From the cell containing the given text, extract its center point as [X, Y] coordinate. 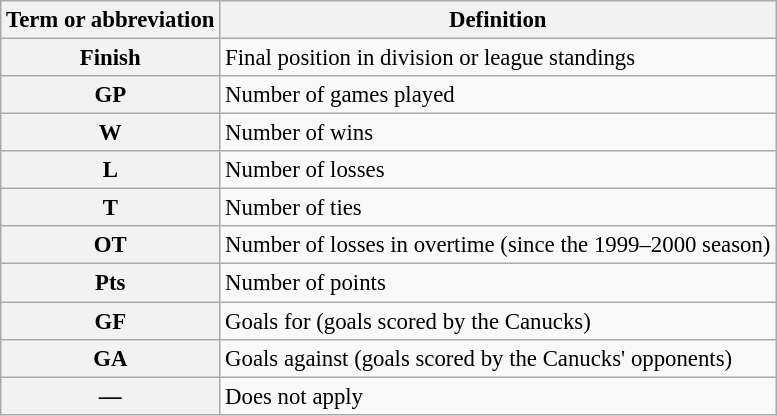
Number of ties [498, 208]
Goals for (goals scored by the Canucks) [498, 321]
Pts [110, 283]
Number of games played [498, 95]
Goals against (goals scored by the Canucks' opponents) [498, 358]
— [110, 396]
Number of losses [498, 170]
Definition [498, 20]
GP [110, 95]
Term or abbreviation [110, 20]
W [110, 133]
Final position in division or league standings [498, 58]
L [110, 170]
Finish [110, 58]
OT [110, 245]
Does not apply [498, 396]
T [110, 208]
GF [110, 321]
GA [110, 358]
Number of wins [498, 133]
Number of losses in overtime (since the 1999–2000 season) [498, 245]
Number of points [498, 283]
